Determine the (x, y) coordinate at the center of the cell enclosing the given text.  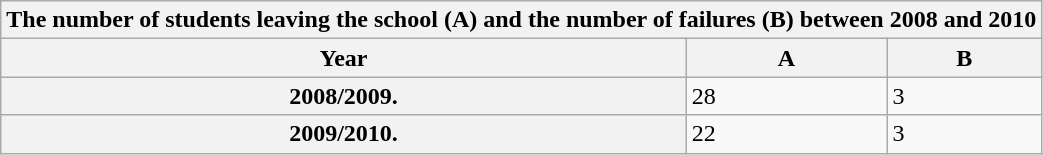
The number of students leaving the school (A) and the number of failures (B) between 2008 and 2010 (522, 20)
28 (786, 96)
2008/2009. (344, 96)
B (964, 58)
22 (786, 134)
A (786, 58)
Year (344, 58)
2009/2010. (344, 134)
